Search for the cell housing the specified text and yield its [X, Y] center coordinate. 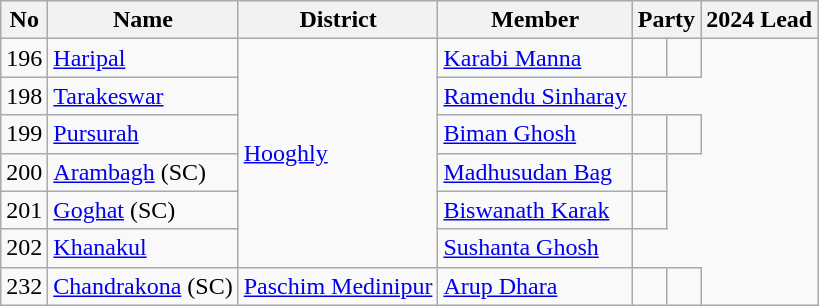
200 [24, 172]
Name [143, 20]
2024 Lead [760, 20]
Chandrakona (SC) [143, 286]
Khanakul [143, 248]
Haripal [143, 58]
Arambagh (SC) [143, 172]
Party [666, 20]
Madhusudan Bag [535, 172]
199 [24, 134]
Pursurah [143, 134]
Sushanta Ghosh [535, 248]
201 [24, 210]
District [338, 20]
No [24, 20]
Arup Dhara [535, 286]
Hooghly [338, 153]
196 [24, 58]
Paschim Medinipur [338, 286]
198 [24, 96]
Karabi Manna [535, 58]
Biswanath Karak [535, 210]
202 [24, 248]
Biman Ghosh [535, 134]
Goghat (SC) [143, 210]
Tarakeswar [143, 96]
232 [24, 286]
Member [535, 20]
Ramendu Sinharay [535, 96]
